Identify which cell holds the provided text, then report its [x, y] central coordinate. 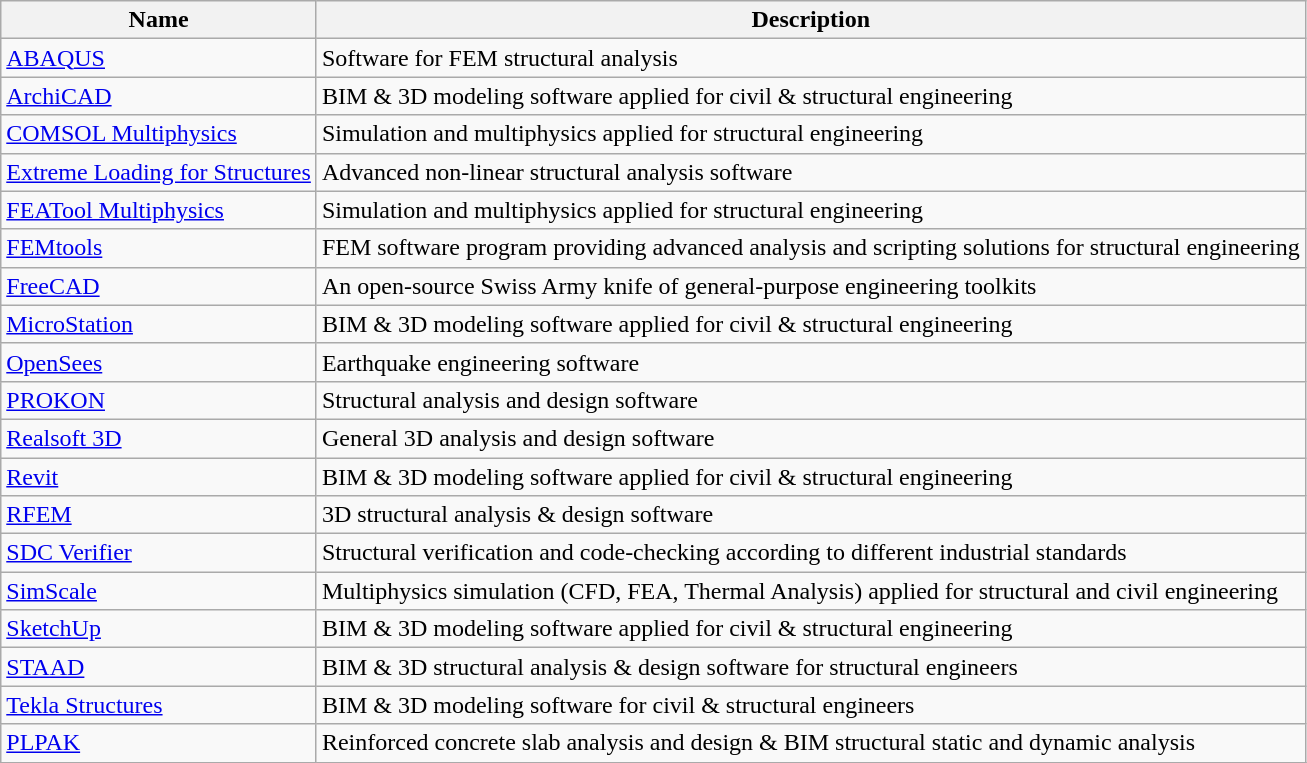
General 3D analysis and design software [810, 438]
3D structural analysis & design software [810, 515]
Description [810, 20]
OpenSees [159, 362]
SketchUp [159, 629]
FEM software program providing advanced analysis and scripting solutions for structural engineering [810, 248]
Multiphysics simulation (CFD, FEA, Thermal Analysis) applied for structural and civil engineering [810, 591]
Realsoft 3D [159, 438]
SDC Verifier [159, 553]
ABAQUS [159, 58]
Name [159, 20]
SimScale [159, 591]
An open-source Swiss Army knife of general-purpose engineering toolkits [810, 286]
Advanced non-linear structural analysis software [810, 172]
Tekla Structures [159, 705]
BIM & 3D modeling software for civil & structural engineers [810, 705]
Earthquake engineering software [810, 362]
FEMtools [159, 248]
Software for FEM structural analysis [810, 58]
BIM & 3D structural analysis & design software for structural engineers [810, 667]
Revit [159, 477]
COMSOL Multiphysics [159, 134]
RFEM [159, 515]
Structural verification and code-checking according to different industrial standards [810, 553]
MicroStation [159, 324]
STAAD [159, 667]
FEATool Multiphysics [159, 210]
FreeCAD [159, 286]
PROKON [159, 400]
PLPAK [159, 743]
Structural analysis and design software [810, 400]
Reinforced concrete slab analysis and design & BIM structural static and dynamic analysis [810, 743]
ArchiCAD [159, 96]
Extreme Loading for Structures [159, 172]
